Search for the cell housing the specified text and yield its [X, Y] center coordinate. 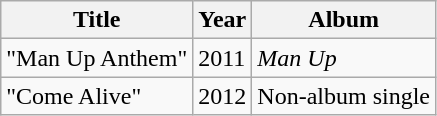
Non-album single [344, 96]
2011 [222, 58]
Year [222, 20]
"Man Up Anthem" [97, 58]
Album [344, 20]
"Come Alive" [97, 96]
2012 [222, 96]
Title [97, 20]
Man Up [344, 58]
